Scan for the cell matching the given text and deliver its [X, Y] coordinate at center. 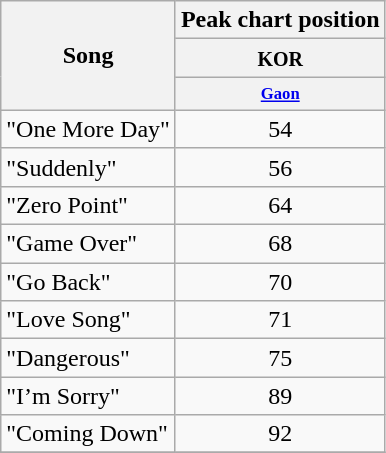
"I’m Sorry" [88, 396]
KOR [280, 58]
Song [88, 56]
"Coming Down" [88, 434]
"Zero Point" [88, 205]
Gaon [280, 94]
92 [280, 434]
"Dangerous" [88, 358]
70 [280, 282]
"Go Back" [88, 282]
"One More Day" [88, 129]
75 [280, 358]
64 [280, 205]
"Suddenly" [88, 167]
68 [280, 244]
89 [280, 396]
"Game Over" [88, 244]
71 [280, 320]
"Love Song" [88, 320]
54 [280, 129]
56 [280, 167]
Peak chart position [280, 20]
